From the cell containing the given text, extract its center point as (x, y) coordinate. 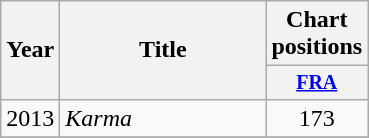
Chart positions (317, 34)
FRA (317, 82)
Title (163, 50)
Karma (163, 118)
2013 (30, 118)
Year (30, 50)
173 (317, 118)
